Return [x, y] of the center of cell containing provided text 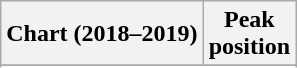
Peakposition [249, 34]
Chart (2018–2019) [102, 34]
